For the text-containing cell, return its midpoint in (X, Y) coordinate format. 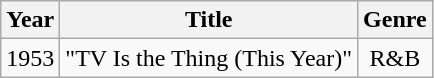
R&B (396, 58)
Genre (396, 20)
1953 (30, 58)
Title (209, 20)
"TV Is the Thing (This Year)" (209, 58)
Year (30, 20)
